Provide the (X, Y) coordinate of the cell's center where the given text is located.  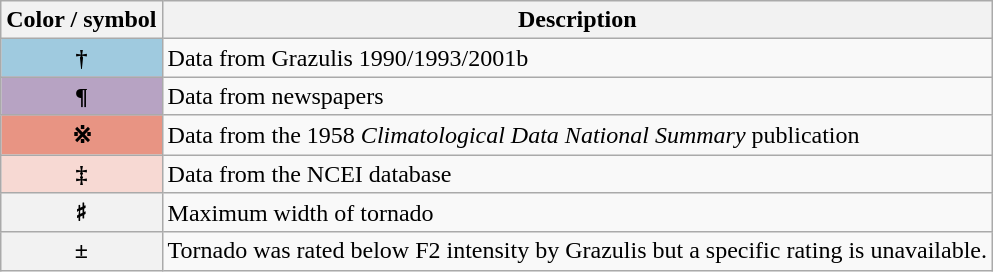
† (82, 58)
¶ (82, 96)
‡ (82, 173)
Description (578, 20)
± (82, 251)
Data from Grazulis 1990/1993/2001b (578, 58)
※ (82, 135)
♯ (82, 213)
Data from newspapers (578, 96)
Tornado was rated below F2 intensity by Grazulis but a specific rating is unavailable. (578, 251)
Color / symbol (82, 20)
Data from the 1958 Climatological Data National Summary publication (578, 135)
Data from the NCEI database (578, 173)
Maximum width of tornado (578, 213)
